Locate the cell with the specified text and output its (X, Y) center coordinate. 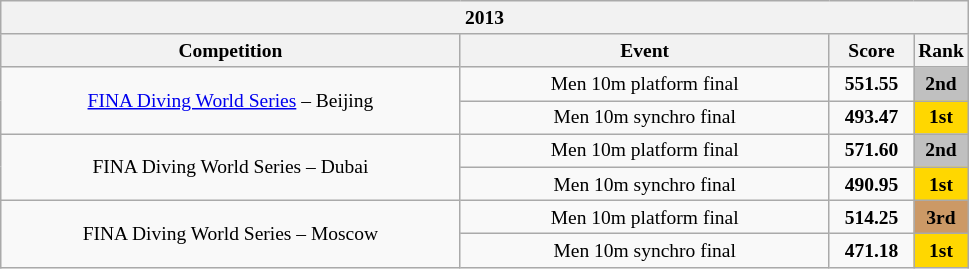
514.25 (871, 216)
471.18 (871, 250)
Competition (230, 50)
FINA Diving World Series – Moscow (230, 234)
FINA Diving World Series – Dubai (230, 168)
490.95 (871, 184)
493.47 (871, 118)
551.55 (871, 84)
Event (644, 50)
FINA Diving World Series – Beijing (230, 100)
3rd (942, 216)
Score (871, 50)
Rank (942, 50)
571.60 (871, 150)
2013 (485, 18)
